Return (X, Y) of the center of cell containing provided text 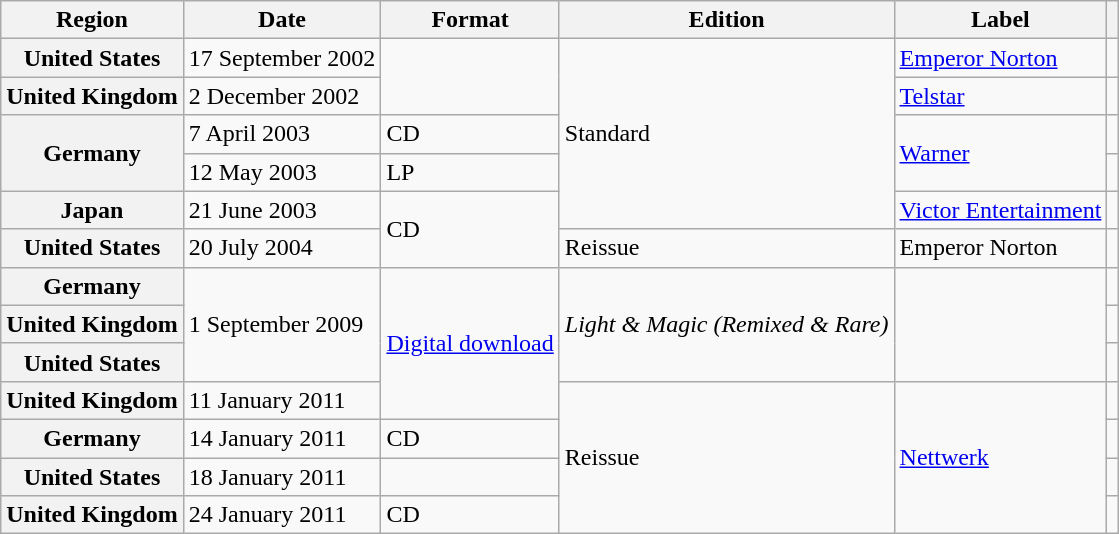
20 July 2004 (282, 248)
Telstar (1000, 96)
Edition (726, 20)
7 April 2003 (282, 134)
Japan (92, 210)
Warner (1000, 153)
12 May 2003 (282, 172)
1 September 2009 (282, 324)
Light & Magic (Remixed & Rare) (726, 324)
24 January 2011 (282, 515)
Format (470, 20)
Region (92, 20)
2 December 2002 (282, 96)
Date (282, 20)
18 January 2011 (282, 477)
Nettwerk (1000, 457)
11 January 2011 (282, 400)
LP (470, 172)
14 January 2011 (282, 438)
Standard (726, 134)
17 September 2002 (282, 58)
Digital download (470, 343)
21 June 2003 (282, 210)
Label (1000, 20)
Victor Entertainment (1000, 210)
